Extract the [X, Y] coordinate from the center of the cell holding the provided text.  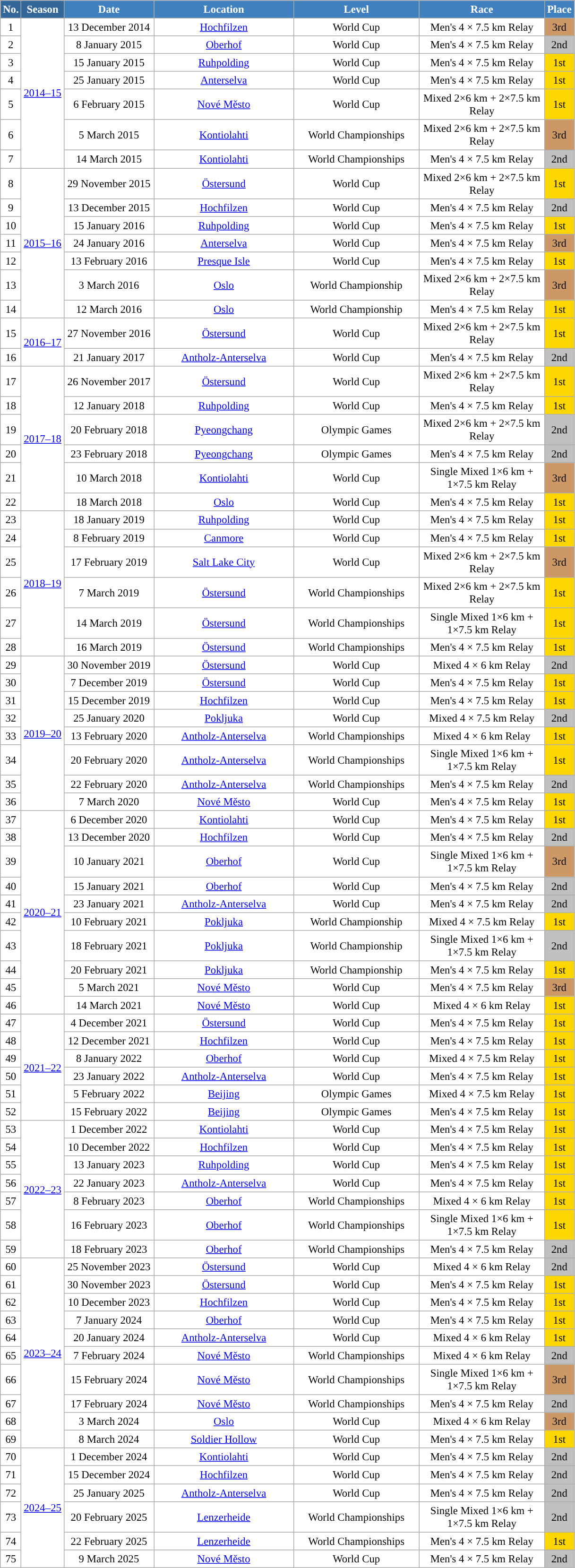
56 [11, 1183]
26 November 2017 [109, 382]
14 [11, 309]
59 [11, 1249]
8 March 2024 [109, 1439]
70 [11, 1457]
46 [11, 1005]
13 December 2015 [109, 207]
34 [11, 760]
6 [11, 135]
13 December 2020 [109, 838]
Presque Isle [224, 261]
23 [11, 520]
10 January 2021 [109, 862]
23 February 2018 [109, 454]
15 January 2016 [109, 225]
20 February 2021 [109, 970]
1 December 2022 [109, 1129]
25 [11, 562]
60 [11, 1267]
18 February 2021 [109, 945]
24 [11, 538]
2019–20 [43, 733]
35 [11, 784]
52 [11, 1112]
23 January 2022 [109, 1077]
61 [11, 1284]
21 January 2017 [109, 357]
4 December 2021 [109, 1023]
55 [11, 1165]
29 November 2015 [109, 183]
30 November 2019 [109, 665]
72 [11, 1493]
Level [356, 9]
66 [11, 1380]
7 December 2019 [109, 683]
2024–25 [43, 1508]
2022–23 [43, 1189]
2016–17 [43, 342]
57 [11, 1201]
75 [11, 1559]
23 January 2021 [109, 904]
25 January 2015 [109, 80]
Season [43, 9]
10 March 2018 [109, 478]
13 December 2014 [109, 27]
7 [11, 159]
8 [11, 183]
58 [11, 1225]
36 [11, 802]
13 [11, 285]
5 March 2015 [109, 135]
14 March 2019 [109, 623]
18 February 2023 [109, 1249]
16 [11, 357]
2015–16 [43, 243]
22 [11, 502]
8 February 2019 [109, 538]
1 December 2024 [109, 1457]
63 [11, 1320]
33 [11, 736]
Race [482, 9]
9 [11, 207]
48 [11, 1041]
Salt Lake City [224, 562]
7 January 2024 [109, 1320]
Date [109, 9]
30 November 2023 [109, 1284]
2 [11, 45]
2017–18 [43, 439]
No. [11, 9]
68 [11, 1422]
2023–24 [43, 1353]
62 [11, 1302]
29 [11, 665]
20 [11, 454]
49 [11, 1059]
39 [11, 862]
2021–22 [43, 1068]
17 February 2019 [109, 562]
4 [11, 80]
2020–21 [43, 913]
8 January 2015 [109, 45]
13 February 2020 [109, 736]
Canmore [224, 538]
54 [11, 1147]
69 [11, 1439]
26 [11, 593]
22 January 2023 [109, 1183]
12 [11, 261]
17 [11, 382]
47 [11, 1023]
10 December 2022 [109, 1147]
3 [11, 63]
Place [559, 9]
18 [11, 406]
13 February 2016 [109, 261]
32 [11, 718]
25 January 2020 [109, 718]
10 December 2023 [109, 1302]
64 [11, 1338]
16 March 2019 [109, 647]
31 [11, 700]
17 February 2024 [109, 1404]
74 [11, 1541]
7 March 2020 [109, 802]
21 [11, 478]
20 January 2024 [109, 1338]
16 February 2023 [109, 1225]
Soldier Hollow [224, 1439]
15 [11, 334]
15 December 2024 [109, 1475]
14 March 2015 [109, 159]
19 [11, 430]
15 December 2019 [109, 700]
25 January 2025 [109, 1493]
11 [11, 243]
20 February 2020 [109, 760]
41 [11, 904]
71 [11, 1475]
8 January 2022 [109, 1059]
24 January 2016 [109, 243]
1 [11, 27]
44 [11, 970]
27 November 2016 [109, 334]
67 [11, 1404]
65 [11, 1356]
50 [11, 1077]
9 March 2025 [109, 1559]
15 February 2024 [109, 1380]
30 [11, 683]
20 February 2018 [109, 430]
2014–15 [43, 94]
15 January 2015 [109, 63]
7 February 2024 [109, 1356]
10 February 2021 [109, 922]
25 November 2023 [109, 1267]
13 January 2023 [109, 1165]
6 December 2020 [109, 820]
45 [11, 988]
73 [11, 1517]
5 February 2022 [109, 1094]
53 [11, 1129]
37 [11, 820]
38 [11, 838]
5 March 2021 [109, 988]
14 March 2021 [109, 1005]
2018–19 [43, 584]
5 [11, 105]
3 March 2024 [109, 1422]
12 December 2021 [109, 1041]
40 [11, 886]
28 [11, 647]
43 [11, 945]
6 February 2015 [109, 105]
42 [11, 922]
27 [11, 623]
12 January 2018 [109, 406]
18 January 2019 [109, 520]
20 February 2025 [109, 1517]
18 March 2018 [109, 502]
8 February 2023 [109, 1201]
3 March 2016 [109, 285]
10 [11, 225]
12 March 2016 [109, 309]
Location [224, 9]
7 March 2019 [109, 593]
22 February 2020 [109, 784]
15 February 2022 [109, 1112]
51 [11, 1094]
22 February 2025 [109, 1541]
15 January 2021 [109, 886]
